Return [x, y] of the center of cell containing provided text 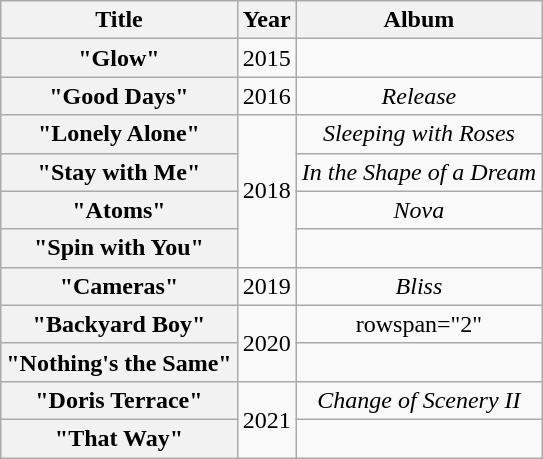
"That Way" [119, 438]
2018 [266, 191]
Nova [418, 210]
"Backyard Boy" [119, 324]
"Atoms" [119, 210]
In the Shape of a Dream [418, 172]
2015 [266, 58]
"Nothing's the Same" [119, 362]
2016 [266, 96]
"Stay with Me" [119, 172]
Album [418, 20]
"Doris Terrace" [119, 400]
"Cameras" [119, 286]
"Good Days" [119, 96]
Change of Scenery II [418, 400]
Title [119, 20]
"Glow" [119, 58]
Bliss [418, 286]
2021 [266, 419]
2019 [266, 286]
2020 [266, 343]
"Spin with You" [119, 248]
"Lonely Alone" [119, 134]
rowspan="2" [418, 324]
Sleeping with Roses [418, 134]
Release [418, 96]
Year [266, 20]
